Scan for the cell matching the given text and deliver its [X, Y] coordinate at center. 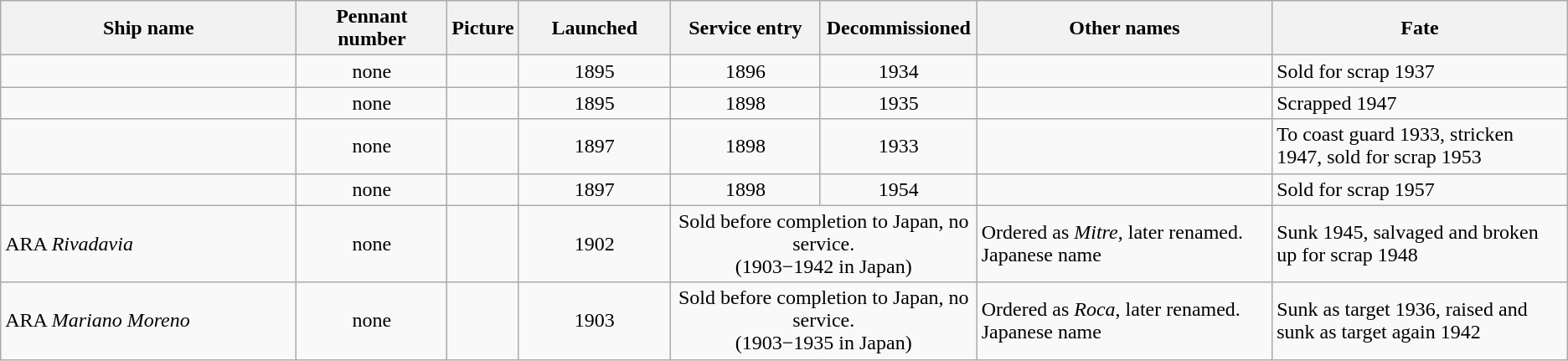
Scrapped 1947 [1421, 103]
Ship name [149, 28]
ARA Mariano Moreno [149, 321]
Sunk as target 1936, raised and sunk as target again 1942 [1421, 321]
Ordered as Mitre, later renamed. Japanese name [1124, 244]
1954 [898, 189]
1935 [898, 103]
1902 [595, 244]
Fate [1421, 28]
Sold before completion to Japan, no service.(1903−1935 in Japan) [823, 321]
Launched [595, 28]
1933 [898, 146]
1896 [745, 71]
Sold before completion to Japan, no service.(1903−1942 in Japan) [823, 244]
To coast guard 1933, stricken 1947, sold for scrap 1953 [1421, 146]
Decommissioned [898, 28]
Sunk 1945, salvaged and broken up for scrap 1948 [1421, 244]
Ordered as Roca, later renamed. Japanese name [1124, 321]
1903 [595, 321]
ARA Rivadavia [149, 244]
Picture [482, 28]
1934 [898, 71]
Sold for scrap 1957 [1421, 189]
Service entry [745, 28]
Pennant number [372, 28]
Sold for scrap 1937 [1421, 71]
Other names [1124, 28]
